Capture the cell that displays the provided text and extract its [X, Y] central coordinate. 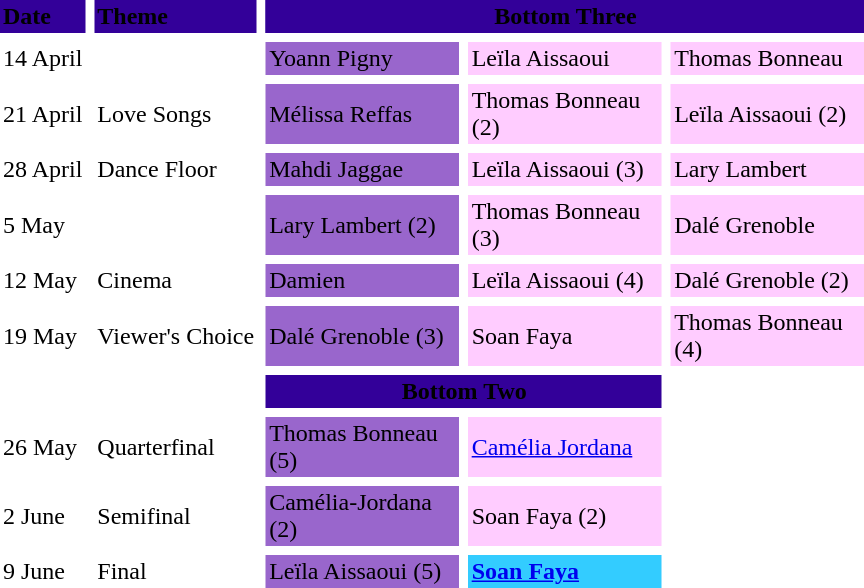
Lary Lambert (2) [363, 225]
Leïla Aissaoui (5) [363, 572]
12 May [42, 280]
Final [176, 572]
Mélissa Reffas [363, 114]
Damien [363, 280]
9 June [42, 572]
Mahdi Jaggae [363, 170]
Date [42, 16]
Leïla Aissaoui (3) [566, 170]
Dance Floor [176, 170]
Semifinal [176, 516]
Leïla Aissaoui [566, 58]
14 April [42, 58]
Yoann Pigny [363, 58]
Viewer's Choice [176, 336]
2 June [42, 516]
Love Songs [176, 114]
Dalé Grenoble (3) [363, 336]
Camélia-Jordana (2) [363, 516]
21 April [42, 114]
Cinema [176, 280]
Thomas Bonneau (5) [363, 447]
Bottom Two [464, 392]
Theme [176, 16]
Soan Faya (2) [566, 516]
19 May [42, 336]
Quarterfinal [176, 447]
28 April [42, 170]
Thomas Bonneau (2) [566, 114]
Camélia Jordana [566, 447]
5 May [42, 225]
Leïla Aissaoui (4) [566, 280]
26 May [42, 447]
Bottom Three [565, 16]
Thomas Bonneau (3) [566, 225]
